Pinpoint the cell where the given text exists, returning its [x, y] midpoint coordinate. 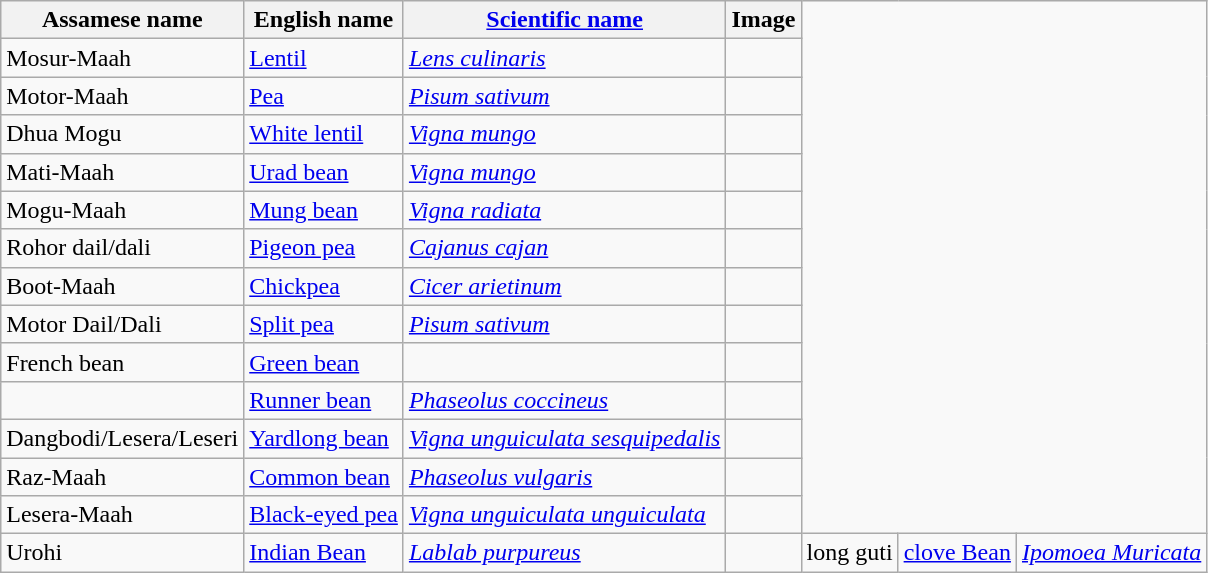
Motor Dail/Dali [122, 324]
Motor-Maah [122, 96]
Boot-Maah [122, 286]
Mosur-Maah [122, 58]
Ipomoea Muricata [1111, 553]
Dangbodi/Lesera/Leseri [122, 438]
Assamese name [122, 20]
Mogu-Maah [122, 210]
Phaseolus coccineus [564, 400]
Vigna unguiculata sesquipedalis [564, 438]
Common bean [324, 477]
Scientific name [564, 20]
White lentil [324, 134]
Lablab purpureus [564, 553]
long guti [850, 553]
Yardlong bean [324, 438]
Cajanus cajan [564, 248]
English name [324, 20]
Raz-Maah [122, 477]
clove Bean [957, 553]
Black-eyed pea [324, 515]
Vigna radiata [564, 210]
Vigna unguiculata unguiculata [564, 515]
Pea [324, 96]
Mati-Maah [122, 172]
Lentil [324, 58]
Lens culinaris [564, 58]
Chickpea [324, 286]
Phaseolus vulgaris [564, 477]
Dhua Mogu [122, 134]
Rohor dail/dali [122, 248]
Cicer arietinum [564, 286]
Urad bean [324, 172]
Lesera-Maah [122, 515]
Mung bean [324, 210]
Runner bean [324, 400]
Split pea [324, 324]
Green bean [324, 362]
Urohi [122, 553]
Pigeon pea [324, 248]
French bean [122, 362]
Image [764, 20]
Indian Bean [324, 553]
